Extract the (X, Y) coordinate from the center of the cell holding the provided text.  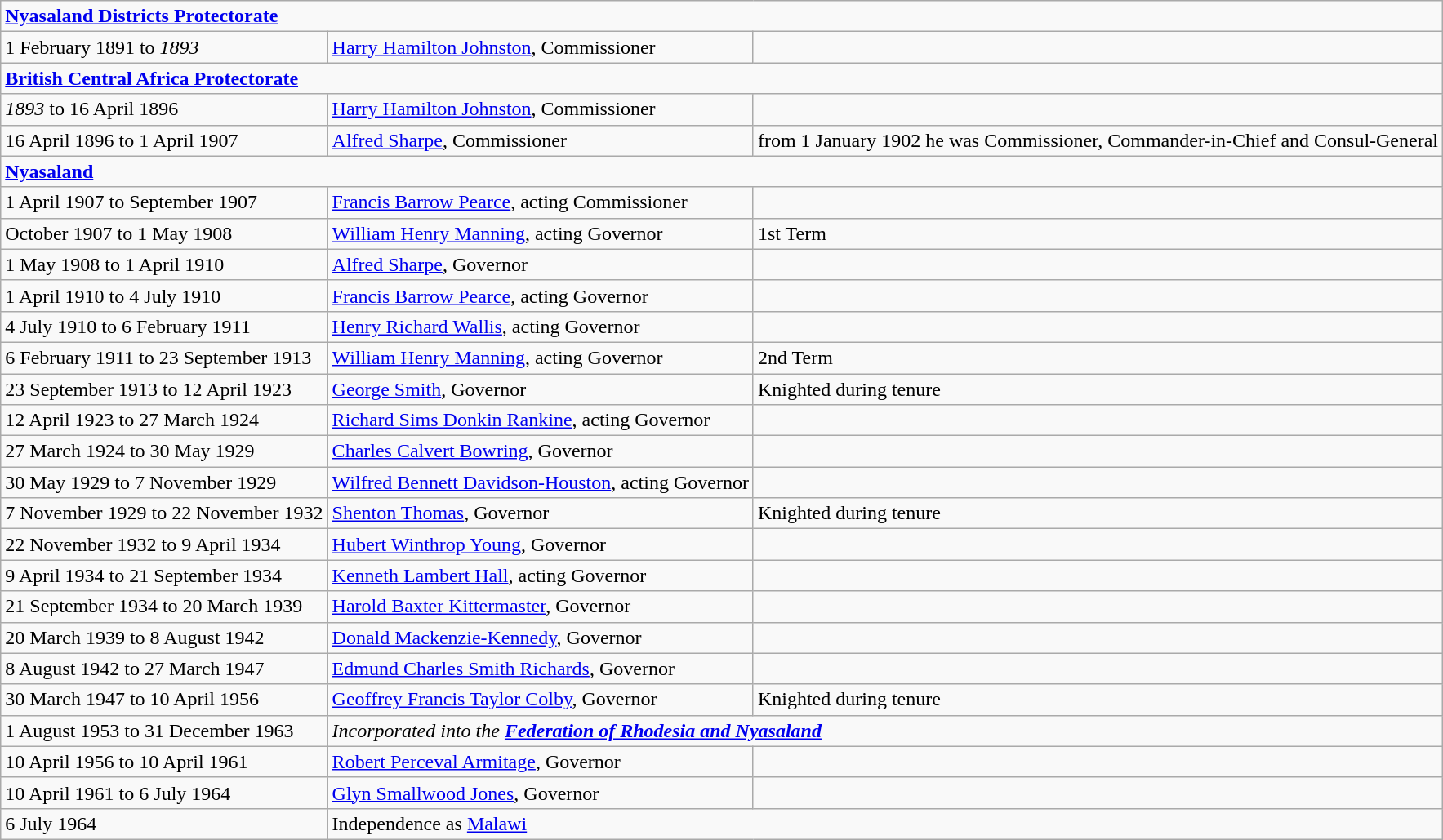
1st Term (1098, 233)
Kenneth Lambert Hall, acting Governor (541, 576)
12 April 1923 to 27 March 1924 (164, 420)
Donald Mackenzie-Kennedy, Governor (541, 638)
Henry Richard Wallis, acting Governor (541, 327)
2nd Term (1098, 358)
30 March 1947 to 10 April 1956 (164, 700)
British Central Africa Protectorate (722, 78)
Alfred Sharpe, Governor (541, 264)
6 February 1911 to 23 September 1913 (164, 358)
Harold Baxter Kittermaster, Governor (541, 607)
1893 to 16 April 1896 (164, 109)
1 May 1908 to 1 April 1910 (164, 264)
1 April 1907 to September 1907 (164, 202)
Nyasaland Districts Protectorate (722, 16)
George Smith, Governor (541, 389)
16 April 1896 to 1 April 1907 (164, 140)
October 1907 to 1 May 1908 (164, 233)
8 August 1942 to 27 March 1947 (164, 669)
Charles Calvert Bowring, Governor (541, 451)
4 July 1910 to 6 February 1911 (164, 327)
10 April 1956 to 10 April 1961 (164, 762)
Wilfred Bennett Davidson-Houston, acting Governor (541, 482)
Francis Barrow Pearce, acting Commissioner (541, 202)
Geoffrey Francis Taylor Colby, Governor (541, 700)
Nyasaland (722, 171)
21 September 1934 to 20 March 1939 (164, 607)
Glyn Smallwood Jones, Governor (541, 793)
Shenton Thomas, Governor (541, 513)
22 November 1932 to 9 April 1934 (164, 544)
7 November 1929 to 22 November 1932 (164, 513)
1 February 1891 to 1893 (164, 47)
9 April 1934 to 21 September 1934 (164, 576)
Edmund Charles Smith Richards, Governor (541, 669)
Richard Sims Donkin Rankine, acting Governor (541, 420)
30 May 1929 to 7 November 1929 (164, 482)
from 1 January 1902 he was Commissioner, Commander-in-Chief and Consul-General (1098, 140)
6 July 1964 (164, 824)
Francis Barrow Pearce, acting Governor (541, 296)
Alfred Sharpe, Commissioner (541, 140)
Independence as Malawi (885, 824)
27 March 1924 to 30 May 1929 (164, 451)
Hubert Winthrop Young, Governor (541, 544)
20 March 1939 to 8 August 1942 (164, 638)
23 September 1913 to 12 April 1923 (164, 389)
Incorporated into the Federation of Rhodesia and Nyasaland (885, 731)
1 April 1910 to 4 July 1910 (164, 296)
1 August 1953 to 31 December 1963 (164, 731)
10 April 1961 to 6 July 1964 (164, 793)
Robert Perceval Armitage, Governor (541, 762)
